Return (X, Y) of the center of cell containing provided text 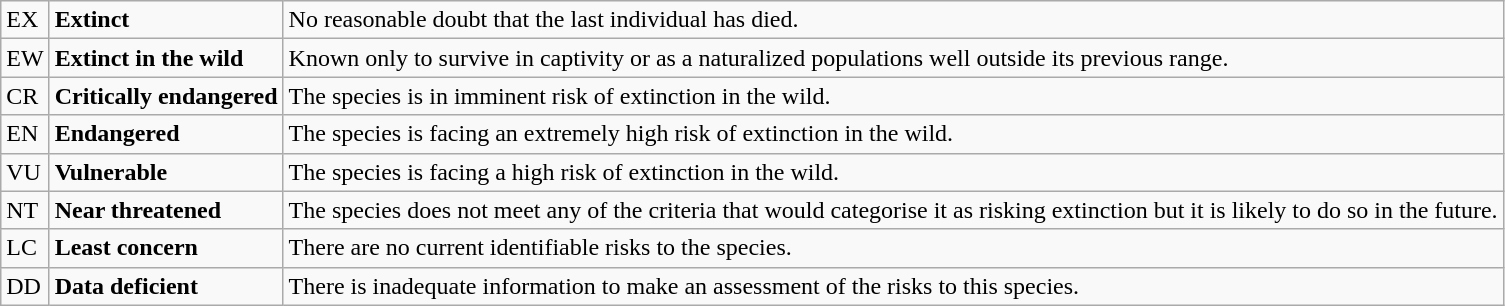
LC (25, 248)
There is inadequate information to make an assessment of the risks to this species. (893, 286)
The species does not meet any of the criteria that would categorise it as risking extinction but it is likely to do so in the future. (893, 210)
VU (25, 172)
EN (25, 134)
Data deficient (166, 286)
EW (25, 58)
The species is facing an extremely high risk of extinction in the wild. (893, 134)
No reasonable doubt that the last individual has died. (893, 20)
Near threatened (166, 210)
Least concern (166, 248)
There are no current identifiable risks to the species. (893, 248)
The species is facing a high risk of extinction in the wild. (893, 172)
EX (25, 20)
DD (25, 286)
Vulnerable (166, 172)
Extinct (166, 20)
NT (25, 210)
The species is in imminent risk of extinction in the wild. (893, 96)
Extinct in the wild (166, 58)
Critically endangered (166, 96)
CR (25, 96)
Endangered (166, 134)
Known only to survive in captivity or as a naturalized populations well outside its previous range. (893, 58)
